Locate the cell with the specified text and output its [X, Y] center coordinate. 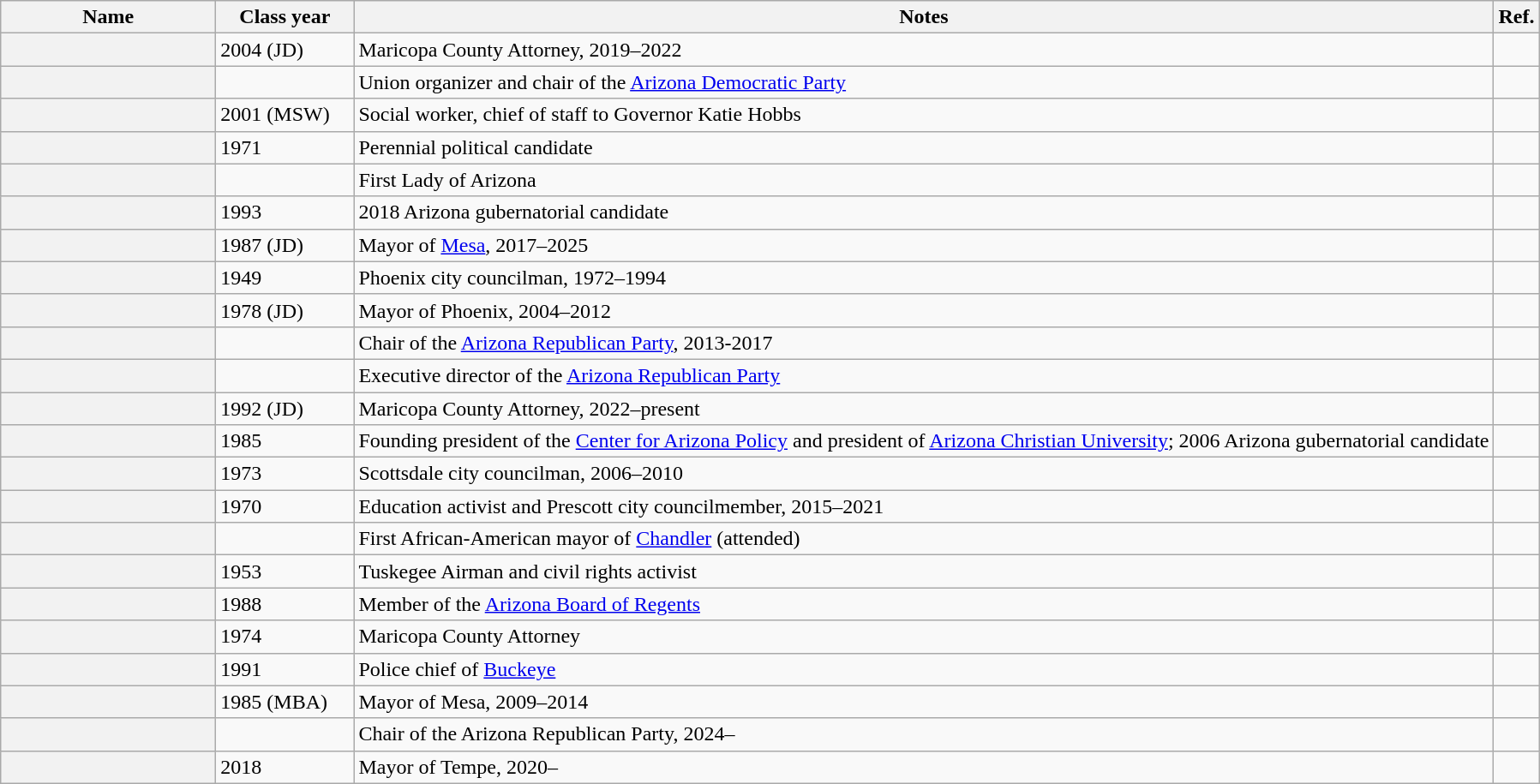
Notes [924, 17]
1974 [285, 637]
2004 (JD) [285, 50]
1985 [285, 441]
1991 [285, 669]
Mayor of Tempe, 2020– [924, 767]
Scottsdale city councilman, 2006–2010 [924, 474]
Maricopa County Attorney, 2019–2022 [924, 50]
Union organizer and chair of the Arizona Democratic Party [924, 82]
1993 [285, 212]
First Lady of Arizona [924, 180]
1973 [285, 474]
Member of the Arizona Board of Regents [924, 604]
1978 (JD) [285, 310]
Chair of the Arizona Republican Party, 2013-2017 [924, 343]
First African-American mayor of Chandler (attended) [924, 539]
1970 [285, 506]
1971 [285, 147]
Education activist and Prescott city councilmember, 2015–2021 [924, 506]
Phoenix city councilman, 1972–1994 [924, 278]
Founding president of the Center for Arizona Policy and president of Arizona Christian University; 2006 Arizona gubernatorial candidate [924, 441]
2018 Arizona gubernatorial candidate [924, 212]
Police chief of Buckeye [924, 669]
Chair of the Arizona Republican Party, 2024– [924, 734]
1953 [285, 572]
2001 (MSW) [285, 115]
2018 [285, 767]
1949 [285, 278]
Class year [285, 17]
Tuskegee Airman and civil rights activist [924, 572]
Maricopa County Attorney [924, 637]
Name [108, 17]
1985 (MBA) [285, 702]
Perennial political candidate [924, 147]
1988 [285, 604]
1992 (JD) [285, 409]
1987 (JD) [285, 245]
Executive director of the Arizona Republican Party [924, 375]
Mayor of Phoenix, 2004–2012 [924, 310]
Social worker, chief of staff to Governor Katie Hobbs [924, 115]
Maricopa County Attorney, 2022–present [924, 409]
Ref. [1517, 17]
Mayor of Mesa, 2009–2014 [924, 702]
Mayor of Mesa, 2017–2025 [924, 245]
